Determine the (X, Y) coordinate at the center of the cell enclosing the given text.  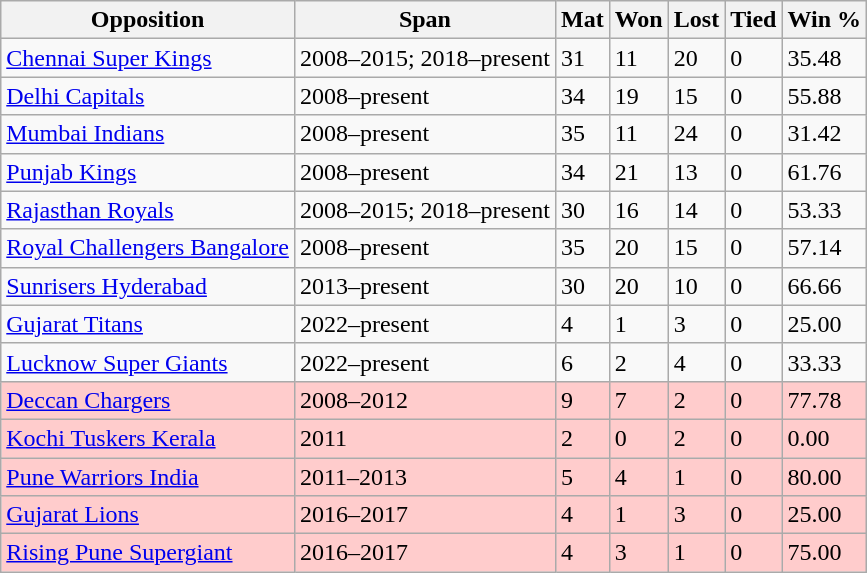
21 (638, 172)
Sunrisers Hyderabad (148, 286)
14 (696, 210)
Gujarat Titans (148, 324)
Tied (754, 20)
77.78 (824, 400)
61.76 (824, 172)
19 (638, 96)
66.66 (824, 286)
53.33 (824, 210)
24 (696, 134)
Rising Pune Supergiant (148, 553)
Delhi Capitals (148, 96)
80.00 (824, 477)
2011 (424, 438)
5 (582, 477)
Rajasthan Royals (148, 210)
33.33 (824, 362)
16 (638, 210)
2008–2012 (424, 400)
Gujarat Lions (148, 515)
Win % (824, 20)
57.14 (824, 248)
Royal Challengers Bangalore (148, 248)
35.48 (824, 58)
Mumbai Indians (148, 134)
Chennai Super Kings (148, 58)
2013–present (424, 286)
Punjab Kings (148, 172)
75.00 (824, 553)
13 (696, 172)
31.42 (824, 134)
Opposition (148, 20)
Mat (582, 20)
Lost (696, 20)
31 (582, 58)
2011–2013 (424, 477)
9 (582, 400)
Lucknow Super Giants (148, 362)
Span (424, 20)
Pune Warriors India (148, 477)
7 (638, 400)
Won (638, 20)
Kochi Tuskers Kerala (148, 438)
6 (582, 362)
0.00 (824, 438)
Deccan Chargers (148, 400)
55.88 (824, 96)
10 (696, 286)
